Scan for the cell matching the given text and deliver its (x, y) coordinate at center. 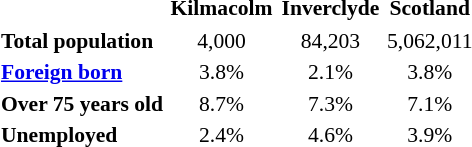
84,203 (331, 40)
3.8% (222, 72)
4,000 (222, 40)
8.7% (222, 104)
7.3% (331, 104)
2.1% (331, 72)
